Return (X, Y) of the center of cell containing provided text 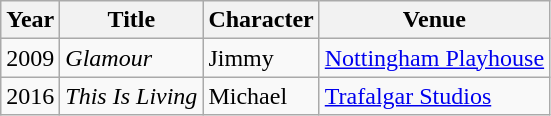
2009 (30, 58)
Character (261, 20)
Nottingham Playhouse (434, 58)
Glamour (132, 58)
2016 (30, 96)
Michael (261, 96)
Jimmy (261, 58)
Title (132, 20)
Trafalgar Studios (434, 96)
Year (30, 20)
This Is Living (132, 96)
Venue (434, 20)
